Scan for the cell matching the given text and deliver its (X, Y) coordinate at center. 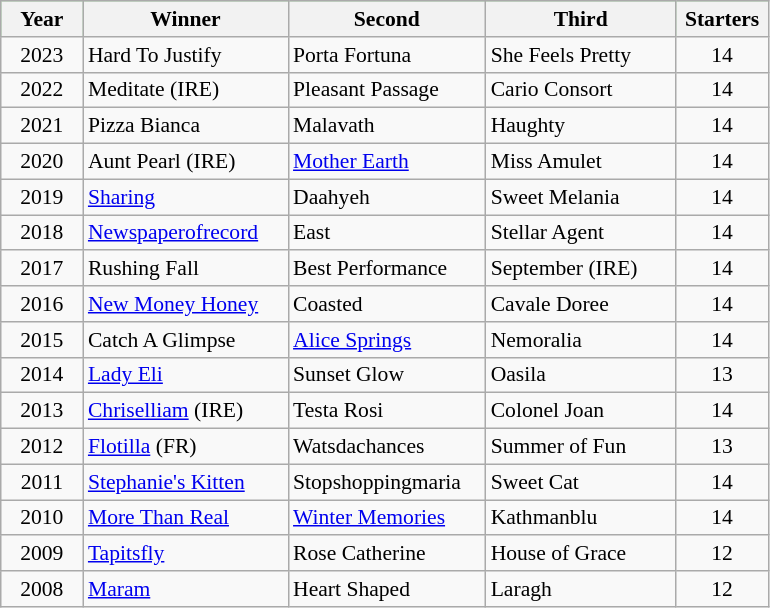
Newspaperofrecord (186, 233)
Year (42, 19)
September (IRE) (581, 269)
Maram (186, 589)
Porta Fortuna (387, 55)
2011 (42, 482)
Pizza Bianca (186, 126)
Coasted (387, 304)
Alice Springs (387, 340)
2020 (42, 162)
2021 (42, 126)
Winter Memories (387, 518)
Rose Catherine (387, 554)
Catch A Glimpse (186, 340)
Haughty (581, 126)
Third (581, 19)
New Money Honey (186, 304)
2010 (42, 518)
Stephanie's Kitten (186, 482)
Watsdachances (387, 447)
She Feels Pretty (581, 55)
Cavale Doree (581, 304)
Cario Consort (581, 90)
Rushing Fall (186, 269)
2016 (42, 304)
Daahyeh (387, 197)
2017 (42, 269)
Oasila (581, 375)
2018 (42, 233)
Chriselliam (IRE) (186, 411)
2019 (42, 197)
Hard To Justify (186, 55)
Starters (722, 19)
Summer of Fun (581, 447)
2009 (42, 554)
Lady Eli (186, 375)
2022 (42, 90)
Meditate (IRE) (186, 90)
2014 (42, 375)
2023 (42, 55)
Best Performance (387, 269)
Sweet Melania (581, 197)
Kathmanblu (581, 518)
House of Grace (581, 554)
Tapitsfly (186, 554)
Sunset Glow (387, 375)
2015 (42, 340)
Pleasant Passage (387, 90)
Mother Earth (387, 162)
Aunt Pearl (IRE) (186, 162)
Miss Amulet (581, 162)
Stellar Agent (581, 233)
2012 (42, 447)
Nemoralia (581, 340)
2013 (42, 411)
Heart Shaped (387, 589)
Sharing (186, 197)
Colonel Joan (581, 411)
Winner (186, 19)
2008 (42, 589)
East (387, 233)
More Than Real (186, 518)
Sweet Cat (581, 482)
Flotilla (FR) (186, 447)
Second (387, 19)
Malavath (387, 126)
Laragh (581, 589)
Testa Rosi (387, 411)
Stopshoppingmaria (387, 482)
